For the text-containing cell, return its midpoint in (x, y) coordinate format. 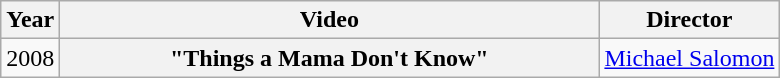
"Things a Mama Don't Know" (330, 58)
Video (330, 20)
Michael Salomon (690, 58)
Director (690, 20)
2008 (30, 58)
Year (30, 20)
